Identify which cell holds the provided text, then report its [X, Y] central coordinate. 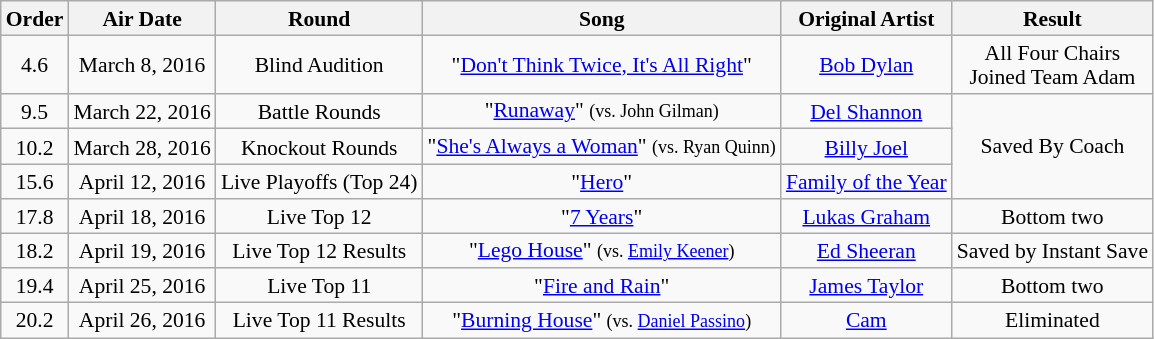
Live Top 11 Results [320, 321]
Live Top 11 [320, 286]
April 25, 2016 [142, 286]
March 8, 2016 [142, 64]
"Runaway" (vs. John Gilman) [602, 111]
April 12, 2016 [142, 182]
"Hero" [602, 182]
17.8 [35, 216]
15.6 [35, 182]
10.2 [35, 147]
19.4 [35, 286]
"Fire and Rain" [602, 286]
All Four Chairs Joined Team Adam [1052, 64]
Live Top 12 Results [320, 251]
"Don't Think Twice, It's All Right" [602, 64]
Billy Joel [866, 147]
Lukas Graham [866, 216]
Air Date [142, 18]
Blind Audition [320, 64]
"Lego House" (vs. Emily Keener) [602, 251]
Result [1052, 18]
9.5 [35, 111]
March 22, 2016 [142, 111]
Cam [866, 321]
Saved By Coach [1052, 146]
Original Artist [866, 18]
Battle Rounds [320, 111]
"She's Always a Woman" (vs. Ryan Quinn) [602, 147]
20.2 [35, 321]
18.2 [35, 251]
"7 Years" [602, 216]
Ed Sheeran [866, 251]
Family of the Year [866, 182]
Live Top 12 [320, 216]
4.6 [35, 64]
Eliminated [1052, 321]
March 28, 2016 [142, 147]
Live Playoffs (Top 24) [320, 182]
Order [35, 18]
Saved by Instant Save [1052, 251]
Knockout Rounds [320, 147]
Song [602, 18]
April 18, 2016 [142, 216]
Bob Dylan [866, 64]
Del Shannon [866, 111]
James Taylor [866, 286]
"Burning House" (vs. Daniel Passino) [602, 321]
Round [320, 18]
April 19, 2016 [142, 251]
April 26, 2016 [142, 321]
